Provide the [x, y] coordinate of the cell's center where the given text is located.  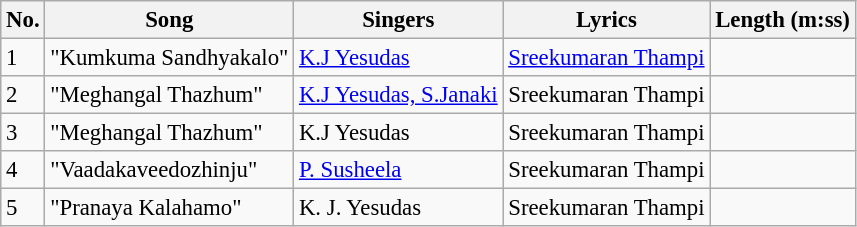
Singers [398, 20]
"Vaadakaveedozhinju" [170, 170]
"Pranaya Kalahamo" [170, 208]
No. [23, 20]
Length (m:ss) [782, 20]
1 [23, 58]
5 [23, 208]
K.J Yesudas, S.Janaki [398, 95]
K. J. Yesudas [398, 208]
"Kumkuma Sandhyakalo" [170, 58]
2 [23, 95]
Song [170, 20]
Lyrics [606, 20]
3 [23, 133]
4 [23, 170]
P. Susheela [398, 170]
